Scan for the cell matching the given text and deliver its [X, Y] coordinate at center. 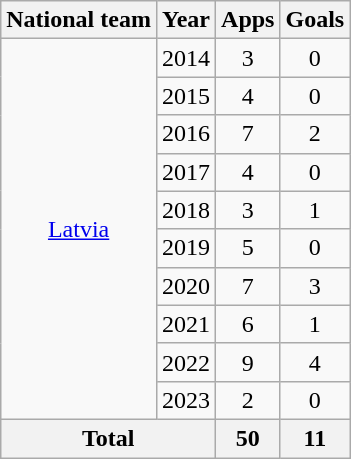
Goals [315, 20]
2023 [186, 400]
Total [108, 438]
2017 [186, 172]
5 [248, 248]
National team [79, 20]
2014 [186, 58]
9 [248, 362]
Latvia [79, 230]
50 [248, 438]
2021 [186, 324]
2022 [186, 362]
2018 [186, 210]
Year [186, 20]
Apps [248, 20]
11 [315, 438]
2015 [186, 96]
2020 [186, 286]
6 [248, 324]
2019 [186, 248]
2016 [186, 134]
